Pinpoint the cell where the given text exists, returning its (x, y) midpoint coordinate. 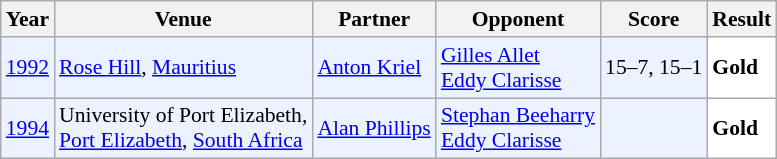
Rose Hill, Mauritius (183, 68)
University of Port Elizabeth,Port Elizabeth, South Africa (183, 128)
Stephan Beeharry Eddy Clarisse (518, 128)
Alan Phillips (374, 128)
Year (28, 19)
Opponent (518, 19)
1994 (28, 128)
15–7, 15–1 (654, 68)
Partner (374, 19)
1992 (28, 68)
Anton Kriel (374, 68)
Score (654, 19)
Venue (183, 19)
Gilles Allet Eddy Clarisse (518, 68)
Result (742, 19)
